Return [X, Y] of the center of cell containing provided text 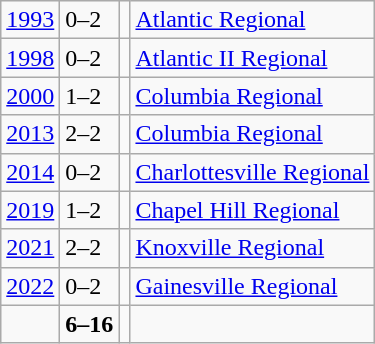
1993 [30, 20]
Atlantic II Regional [252, 58]
6–16 [90, 324]
1998 [30, 58]
2021 [30, 248]
Knoxville Regional [252, 248]
2000 [30, 96]
2022 [30, 286]
2014 [30, 172]
Atlantic Regional [252, 20]
Chapel Hill Regional [252, 210]
2019 [30, 210]
Gainesville Regional [252, 286]
2013 [30, 134]
Charlottesville Regional [252, 172]
